For the text-containing cell, return its midpoint in (X, Y) coordinate format. 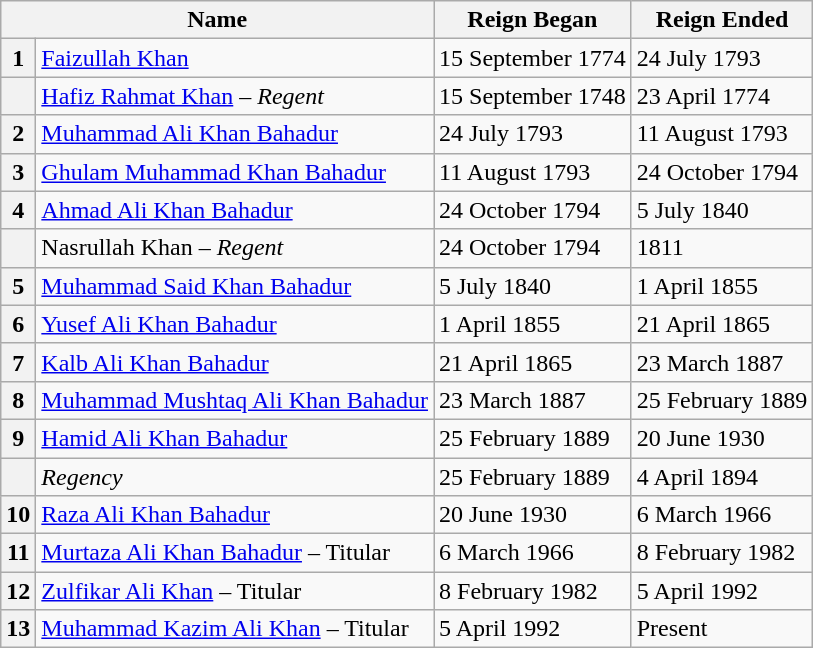
Hafiz Rahmat Khan – Regent (235, 96)
13 (18, 629)
Muhammad Mushtaq Ali Khan Bahadur (235, 400)
7 (18, 362)
Raza Ali Khan Bahadur (235, 515)
11 (18, 553)
Yusef Ali Khan Bahadur (235, 324)
Zulfikar Ali Khan – Titular (235, 591)
Reign Began (533, 20)
10 (18, 515)
3 (18, 172)
6 (18, 324)
Muhammad Kazim Ali Khan – Titular (235, 629)
Ghulam Muhammad Khan Bahadur (235, 172)
15 September 1774 (533, 58)
Nasrullah Khan – Regent (235, 248)
2 (18, 134)
Regency (235, 477)
8 (18, 400)
12 (18, 591)
9 (18, 438)
1 (18, 58)
23 April 1774 (722, 96)
Murtaza Ali Khan Bahadur – Titular (235, 553)
Name (218, 20)
Reign Ended (722, 20)
4 April 1894 (722, 477)
4 (18, 210)
15 September 1748 (533, 96)
1811 (722, 248)
Muhammad Said Khan Bahadur (235, 286)
Ahmad Ali Khan Bahadur (235, 210)
Hamid Ali Khan Bahadur (235, 438)
Muhammad Ali Khan Bahadur (235, 134)
Faizullah Khan (235, 58)
Kalb Ali Khan Bahadur (235, 362)
5 (18, 286)
Present (722, 629)
